For the text-containing cell, return its midpoint in [X, Y] coordinate format. 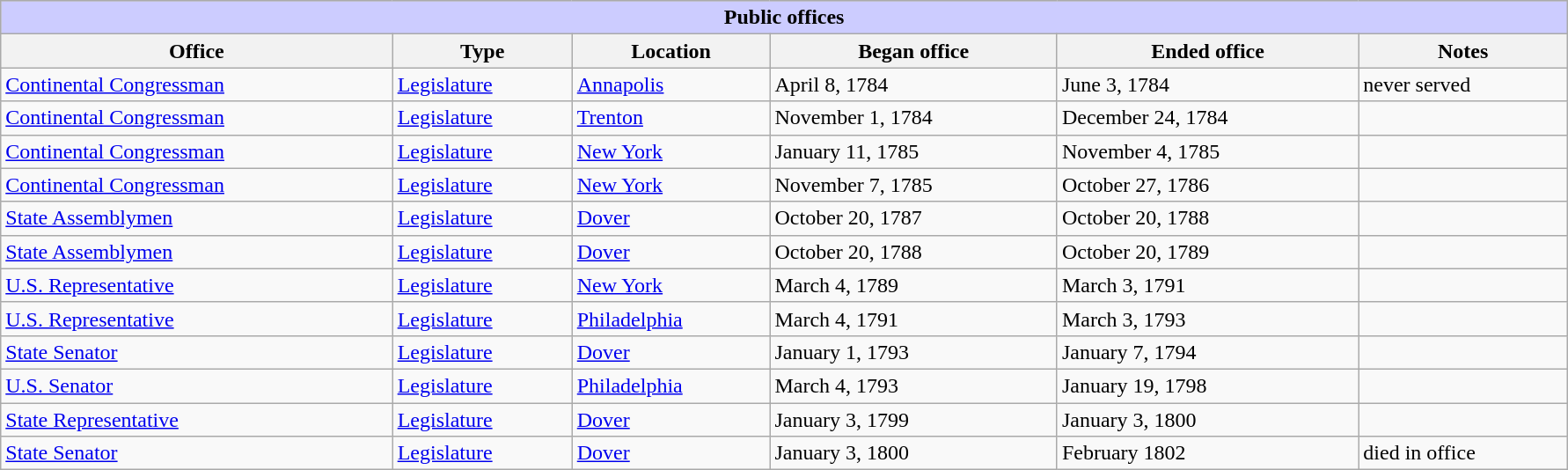
Office [197, 51]
March 4, 1791 [913, 319]
October 20, 1787 [913, 218]
Type [482, 51]
Annapolis [670, 84]
March 4, 1789 [913, 285]
State Representative [197, 420]
January 1, 1793 [913, 352]
April 8, 1784 [913, 84]
February 1802 [1207, 453]
January 19, 1798 [1207, 386]
January 11, 1785 [913, 151]
November 1, 1784 [913, 118]
Public offices [785, 18]
November 4, 1785 [1207, 151]
January 7, 1794 [1207, 352]
June 3, 1784 [1207, 84]
October 27, 1786 [1207, 185]
Began office [913, 51]
March 3, 1793 [1207, 319]
Trenton [670, 118]
November 7, 1785 [913, 185]
December 24, 1784 [1207, 118]
March 4, 1793 [913, 386]
Location [670, 51]
Ended office [1207, 51]
U.S. Senator [197, 386]
never served [1463, 84]
died in office [1463, 453]
Notes [1463, 51]
January 3, 1799 [913, 420]
March 3, 1791 [1207, 285]
October 20, 1789 [1207, 252]
